Return (X, Y) of the center of cell containing provided text 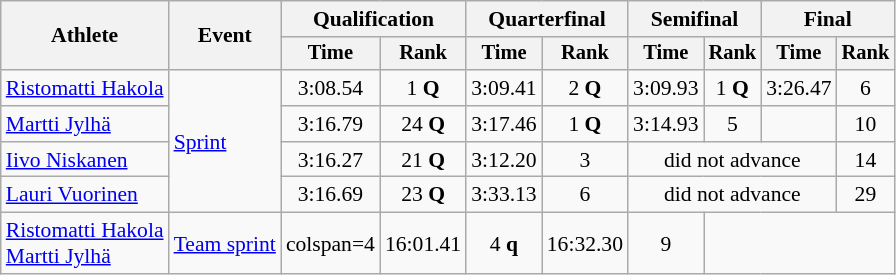
3:08.54 (330, 88)
16:32.30 (585, 244)
Sprint (225, 141)
3 (585, 160)
Ristomatti Hakola (85, 88)
9 (666, 244)
Event (225, 36)
3:12.20 (504, 160)
3:14.93 (666, 124)
Athlete (85, 36)
Ristomatti HakolaMartti Jylhä (85, 244)
Final (828, 19)
Quarterfinal (547, 19)
Iivo Niskanen (85, 160)
29 (866, 195)
Team sprint (225, 244)
10 (866, 124)
Martti Jylhä (85, 124)
Qualification (374, 19)
2 Q (585, 88)
3:09.41 (504, 88)
21 Q (423, 160)
Lauri Vuorinen (85, 195)
5 (733, 124)
16:01.41 (423, 244)
Semifinal (694, 19)
23 Q (423, 195)
colspan=4 (330, 244)
24 Q (423, 124)
3:16.69 (330, 195)
3:16.79 (330, 124)
3:17.46 (504, 124)
3:16.27 (330, 160)
3:33.13 (504, 195)
3:26.47 (798, 88)
4 q (504, 244)
14 (866, 160)
3:09.93 (666, 88)
